Locate the cell with the specified text and output its (X, Y) center coordinate. 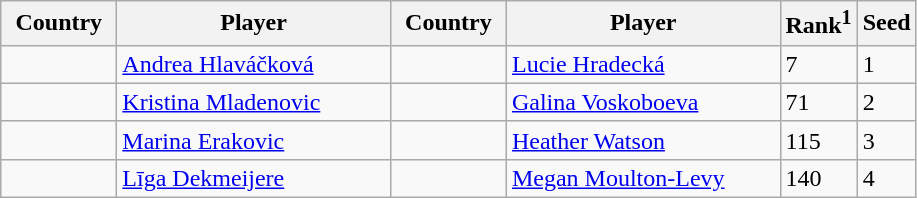
Lucie Hradecká (643, 64)
3 (886, 140)
Kristina Mladenovic (254, 102)
Galina Voskoboeva (643, 102)
2 (886, 102)
Seed (886, 24)
71 (818, 102)
Marina Erakovic (254, 140)
Megan Moulton-Levy (643, 178)
Līga Dekmeijere (254, 178)
Rank1 (818, 24)
7 (818, 64)
Heather Watson (643, 140)
4 (886, 178)
1 (886, 64)
140 (818, 178)
Andrea Hlaváčková (254, 64)
115 (818, 140)
